Search for the cell housing the specified text and yield its (x, y) center coordinate. 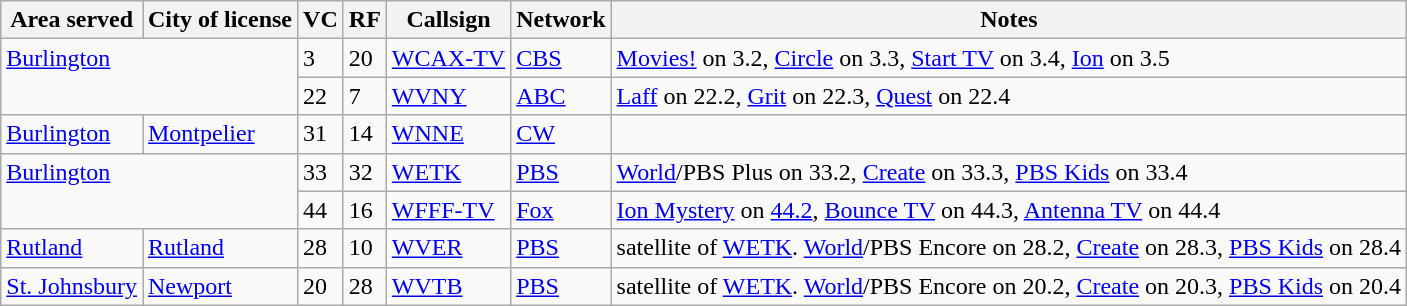
City of license (220, 20)
33 (321, 172)
WNNE (448, 134)
Fox (561, 210)
WFFF-TV (448, 210)
WVTB (448, 286)
Newport (220, 286)
satellite of WETK. World/PBS Encore on 28.2, Create on 28.3, PBS Kids on 28.4 (1009, 248)
World/PBS Plus on 33.2, Create on 33.3, PBS Kids on 33.4 (1009, 172)
14 (364, 134)
Montpelier (220, 134)
RF (364, 20)
16 (364, 210)
3 (321, 58)
ABC (561, 96)
Network (561, 20)
Area served (72, 20)
31 (321, 134)
Callsign (448, 20)
Movies! on 3.2, Circle on 3.3, Start TV on 3.4, Ion on 3.5 (1009, 58)
22 (321, 96)
WVNY (448, 96)
VC (321, 20)
satellite of WETK. World/PBS Encore on 20.2, Create on 20.3, PBS Kids on 20.4 (1009, 286)
CW (561, 134)
WCAX-TV (448, 58)
Laff on 22.2, Grit on 22.3, Quest on 22.4 (1009, 96)
32 (364, 172)
CBS (561, 58)
Ion Mystery on 44.2, Bounce TV on 44.3, Antenna TV on 44.4 (1009, 210)
10 (364, 248)
WVER (448, 248)
St. Johnsbury (72, 286)
WETK (448, 172)
7 (364, 96)
44 (321, 210)
Notes (1009, 20)
